For the text-containing cell, return its midpoint in (x, y) coordinate format. 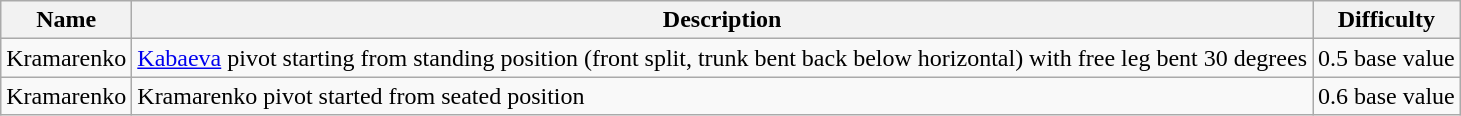
Kramarenko pivot started from seated position (722, 96)
0.6 base value (1387, 96)
Description (722, 20)
Kabaeva pivot starting from standing position (front split, trunk bent back below horizontal) with free leg bent 30 degrees (722, 58)
Difficulty (1387, 20)
Name (66, 20)
0.5 base value (1387, 58)
